Return (x, y) of the center of cell containing provided text 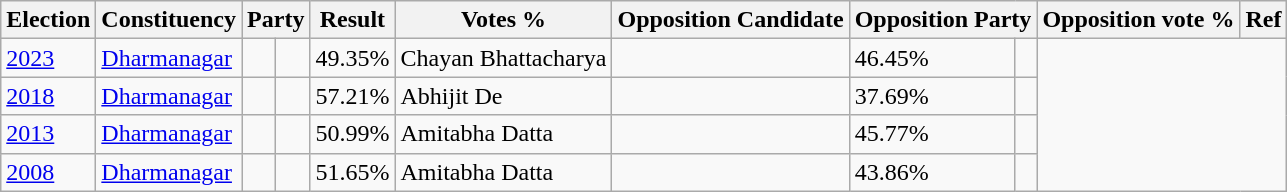
Chayan Bhattacharya (504, 58)
2008 (48, 172)
2023 (48, 58)
50.99% (352, 134)
2013 (48, 134)
Votes % (504, 20)
46.45% (932, 58)
Opposition Candidate (730, 20)
37.69% (932, 96)
43.86% (932, 172)
Opposition vote % (1138, 20)
Ref (1264, 20)
2018 (48, 96)
Opposition Party (943, 20)
57.21% (352, 96)
Party (276, 20)
Abhijit De (504, 96)
51.65% (352, 172)
Result (352, 20)
Constituency (169, 20)
Election (48, 20)
45.77% (932, 134)
49.35% (352, 58)
